From the cell containing the given text, extract its center point as (X, Y) coordinate. 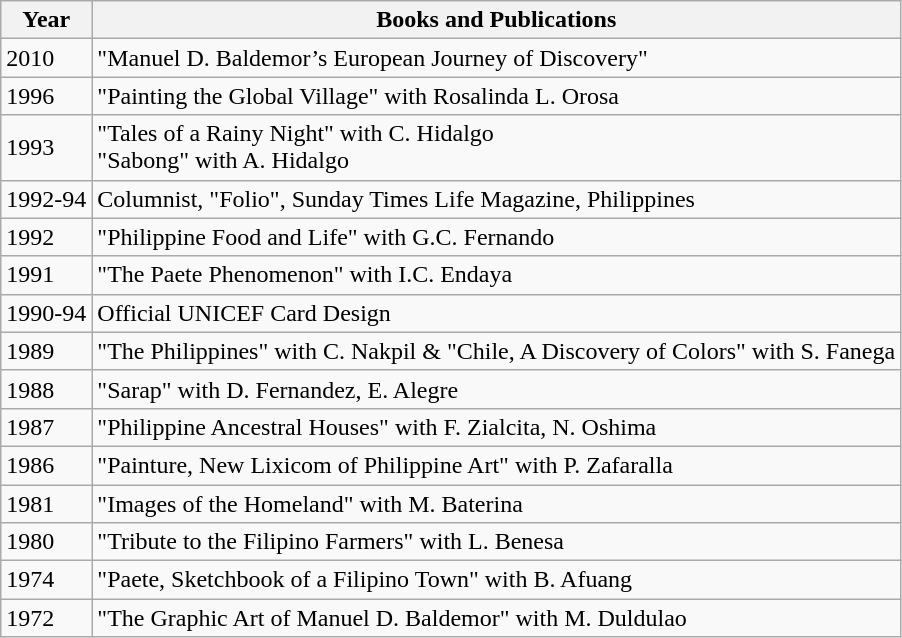
1980 (46, 542)
1992-94 (46, 199)
1996 (46, 96)
"Philippine Food and Life" with G.C. Fernando (496, 237)
1986 (46, 465)
Books and Publications (496, 20)
"Manuel D. Baldemor’s European Journey of Discovery" (496, 58)
"The Philippines" with C. Nakpil & "Chile, A Discovery of Colors" with S. Fanega (496, 351)
"Paete, Sketchbook of a Filipino Town" with B. Afuang (496, 580)
1974 (46, 580)
"Images of the Homeland" with M. Baterina (496, 503)
"The Paete Phenomenon" with I.C. Endaya (496, 275)
1981 (46, 503)
"Philippine Ancestral Houses" with F. Zialcita, N. Oshima (496, 427)
2010 (46, 58)
1993 (46, 148)
"The Graphic Art of Manuel D. Baldemor" with M. Duldulao (496, 618)
Official UNICEF Card Design (496, 313)
"Tribute to the Filipino Farmers" with L. Benesa (496, 542)
1989 (46, 351)
1987 (46, 427)
1990-94 (46, 313)
1972 (46, 618)
"Painture, New Lixicom of Philippine Art" with P. Zafaralla (496, 465)
"Tales of a Rainy Night" with C. Hidalgo"Sabong" with A. Hidalgo (496, 148)
Columnist, "Folio", Sunday Times Life Magazine, Philippines (496, 199)
1988 (46, 389)
"Sarap" with D. Fernandez, E. Alegre (496, 389)
Year (46, 20)
"Painting the Global Village" with Rosalinda L. Orosa (496, 96)
1992 (46, 237)
1991 (46, 275)
